Pinpoint the cell where the given text exists, returning its (x, y) midpoint coordinate. 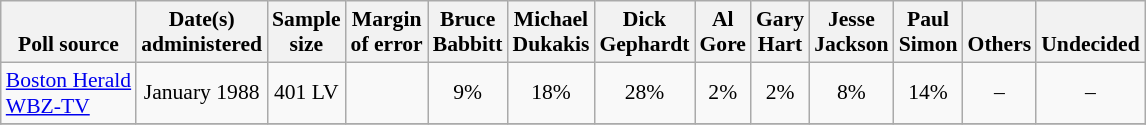
Boston HeraldWBZ-TV (68, 92)
Marginof error (387, 32)
8% (852, 92)
Date(s)administered (202, 32)
January 1988 (202, 92)
401 LV (306, 92)
DickGephardt (644, 32)
MichaelDukakis (550, 32)
18% (550, 92)
PaulSimon (928, 32)
Samplesize (306, 32)
Poll source (68, 32)
Others (1000, 32)
28% (644, 92)
Undecided (1090, 32)
GaryHart (780, 32)
BruceBabbitt (468, 32)
9% (468, 92)
JesseJackson (852, 32)
14% (928, 92)
AlGore (722, 32)
